Scan for the cell matching the given text and deliver its (x, y) coordinate at center. 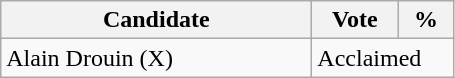
Candidate (156, 20)
Vote (355, 20)
% (426, 20)
Acclaimed (383, 58)
Alain Drouin (X) (156, 58)
